Extract the (X, Y) coordinate from the center of the cell holding the provided text.  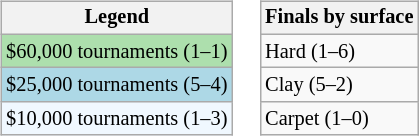
Legend (116, 18)
$60,000 tournaments (1–1) (116, 51)
Finals by surface (339, 18)
$10,000 tournaments (1–3) (116, 119)
$25,000 tournaments (5–4) (116, 85)
Hard (1–6) (339, 51)
Carpet (1–0) (339, 119)
Clay (5–2) (339, 85)
